Scan for the cell matching the given text and deliver its (x, y) coordinate at center. 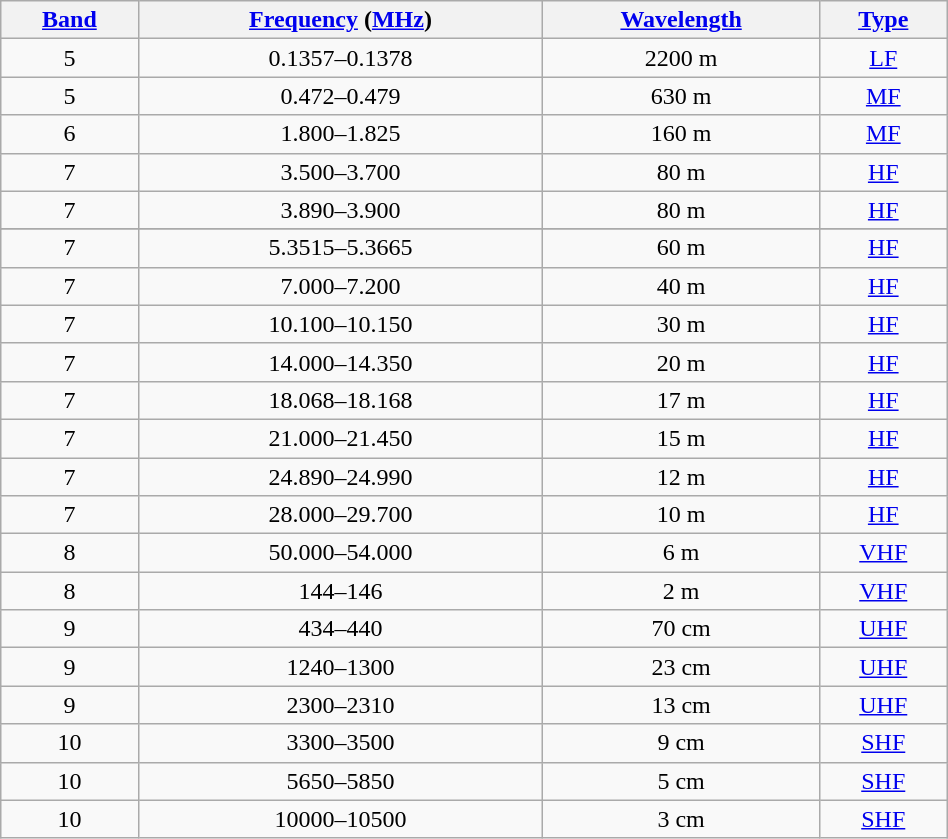
30 m (681, 324)
1240–1300 (340, 667)
LF (883, 58)
15 m (681, 438)
24.890–24.990 (340, 477)
18.068–18.168 (340, 400)
7.000–7.200 (340, 286)
70 cm (681, 629)
5650–5850 (340, 781)
630 m (681, 96)
28.000–29.700 (340, 515)
1.800–1.825 (340, 134)
10000–10500 (340, 819)
434–440 (340, 629)
21.000–21.450 (340, 438)
0.472–0.479 (340, 96)
Band (70, 20)
6 m (681, 553)
144–146 (340, 591)
50.000–54.000 (340, 553)
40 m (681, 286)
2300–2310 (340, 705)
10.100–10.150 (340, 324)
160 m (681, 134)
12 m (681, 477)
20 m (681, 362)
2200 m (681, 58)
3.500–3.700 (340, 172)
60 m (681, 248)
3 cm (681, 819)
13 cm (681, 705)
6 (70, 134)
5 cm (681, 781)
17 m (681, 400)
Wavelength (681, 20)
3300–3500 (340, 743)
0.1357–0.1378 (340, 58)
2 m (681, 591)
3.890–3.900 (340, 210)
5.3515–5.3665 (340, 248)
10 m (681, 515)
Frequency (MHz) (340, 20)
9 cm (681, 743)
23 cm (681, 667)
14.000–14.350 (340, 362)
Type (883, 20)
